Determine the [X, Y] coordinate at the center of the cell enclosing the given text.  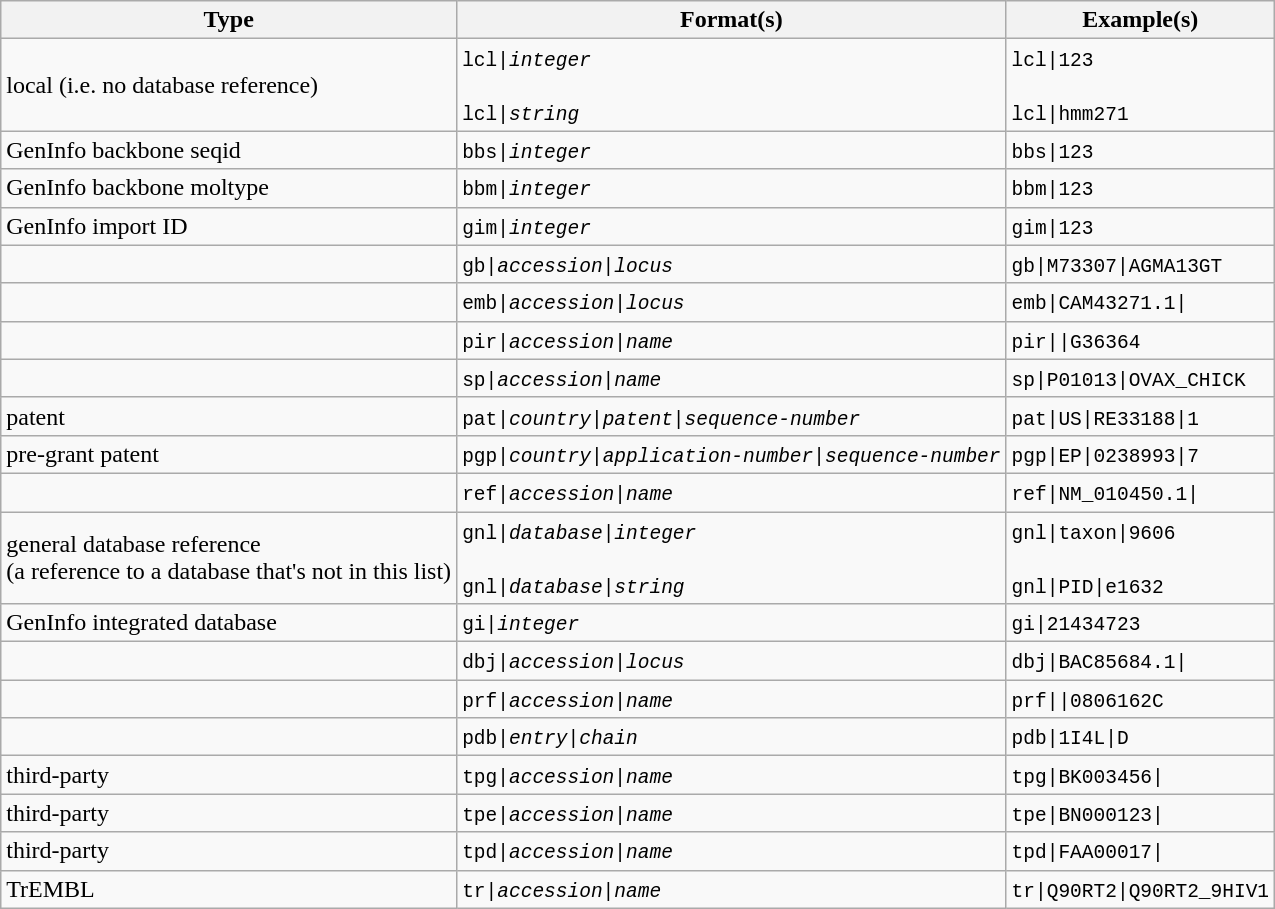
gb|M73307|AGMA13GT [1140, 264]
gi|21434723 [1140, 623]
pre-grant patent [229, 454]
gim|123 [1140, 226]
prf|accession|name [732, 699]
sp|P01013|OVAX_CHICK [1140, 378]
bbs|123 [1140, 150]
lcl|integerlcl|string [732, 85]
local (i.e. no database reference) [229, 85]
GenInfo import ID [229, 226]
pir||G36364 [1140, 340]
ref|NM_010450.1| [1140, 492]
tpd|FAA00017| [1140, 851]
GenInfo backbone moltype [229, 188]
pdb|entry|chain [732, 737]
tpg|BK003456| [1140, 775]
ref|accession|name [732, 492]
lcl|123lcl|hmm271 [1140, 85]
bbs|integer [732, 150]
pat|country|patent|sequence-number [732, 416]
GenInfo backbone seqid [229, 150]
TrEMBL [229, 889]
emb|accession|locus [732, 302]
gb|accession|locus [732, 264]
GenInfo integrated database [229, 623]
gnl|taxon|9606gnl|PID|e1632 [1140, 558]
gnl|database|integergnl|database|string [732, 558]
tr|Q90RT2|Q90RT2_9HIV1 [1140, 889]
Type [229, 20]
tpe|accession|name [732, 813]
bbm|integer [732, 188]
general database reference(a reference to a database that's not in this list) [229, 558]
pgp|EP|0238993|7 [1140, 454]
gi|integer [732, 623]
bbm|123 [1140, 188]
tpd|accession|name [732, 851]
dbj|BAC85684.1| [1140, 661]
sp|accession|name [732, 378]
Example(s) [1140, 20]
tpe|BN000123| [1140, 813]
patent [229, 416]
dbj|accession|locus [732, 661]
prf||0806162C [1140, 699]
pdb|1I4L|D [1140, 737]
tr|accession|name [732, 889]
pir|accession|name [732, 340]
gim|integer [732, 226]
Format(s) [732, 20]
pgp|country|application-number|sequence-number [732, 454]
pat|US|RE33188|1 [1140, 416]
emb|CAM43271.1| [1140, 302]
tpg|accession|name [732, 775]
